Provide the [X, Y] coordinate of the cell's center where the given text is located.  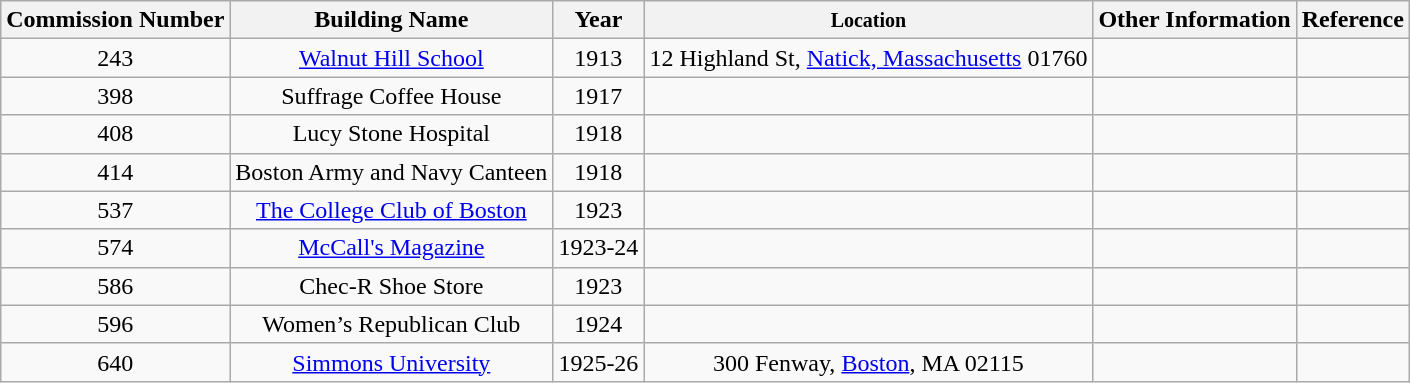
398 [116, 96]
Lucy Stone Hospital [392, 134]
408 [116, 134]
537 [116, 210]
Boston Army and Navy Canteen [392, 172]
414 [116, 172]
640 [116, 362]
Other Information [1194, 20]
Commission Number [116, 20]
1917 [598, 96]
Reference [1352, 20]
Walnut Hill School [392, 58]
Chec-R Shoe Store [392, 286]
The College Club of Boston [392, 210]
243 [116, 58]
300 Fenway, Boston, MA 02115 [868, 362]
12 Highland St, Natick, Massachusetts 01760 [868, 58]
Year [598, 20]
1923-24 [598, 248]
Simmons University [392, 362]
1913 [598, 58]
McCall's Magazine [392, 248]
Building Name [392, 20]
1925-26 [598, 362]
574 [116, 248]
586 [116, 286]
596 [116, 324]
1924 [598, 324]
Suffrage Coffee House [392, 96]
Women’s Republican Club [392, 324]
Location [868, 20]
